From the cell containing the given text, extract its center point as (X, Y) coordinate. 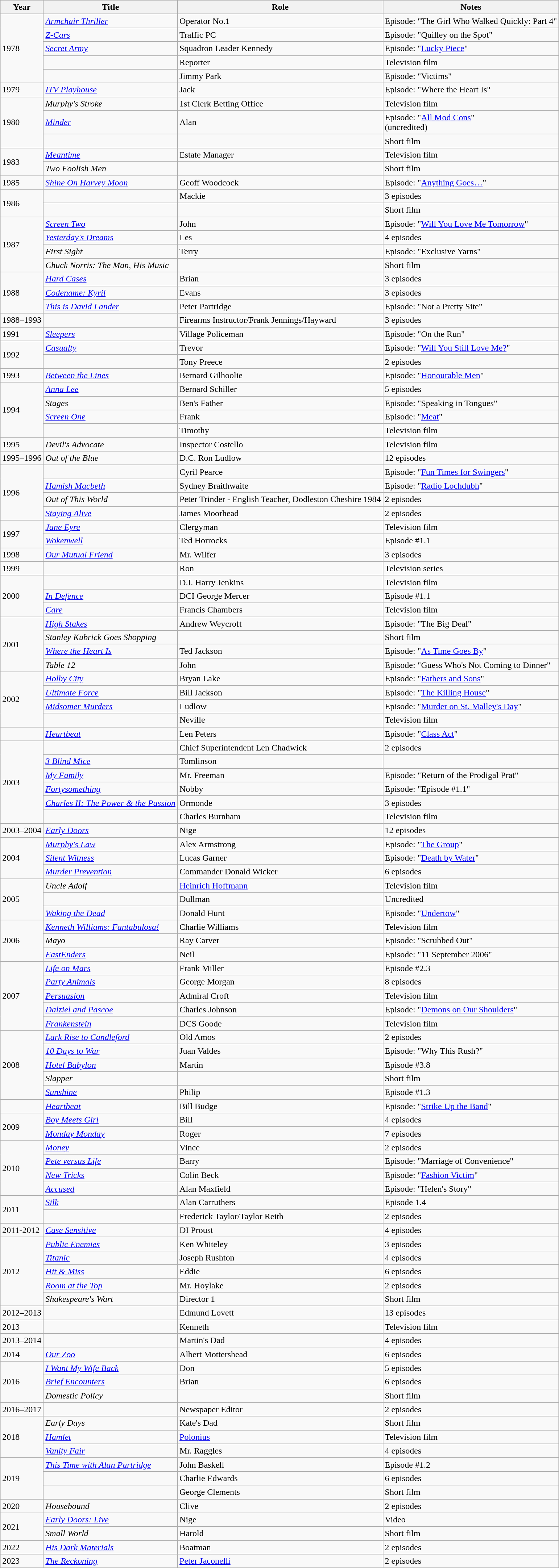
2009 (22, 1127)
D.I. Harry Jenkins (281, 582)
Lucas Garner (281, 858)
2000 (22, 596)
Z-Cars (111, 35)
Bill Budge (281, 1106)
2014 (22, 1354)
Geoff Woodcock (281, 182)
1998 (22, 555)
Kenneth (281, 1327)
Jane Eyre (111, 527)
Murphy's Law (111, 844)
Clergyman (281, 527)
Jack (281, 90)
Silk (111, 1203)
Commander Donald Wicker (281, 872)
Accused (111, 1189)
Slapper (111, 1079)
Episode: "The Big Deal" (471, 623)
2011-2012 (22, 1230)
Early Days (111, 1423)
Alan (281, 122)
Sleepers (111, 334)
Episode: "Anything Goes…" (471, 182)
2008 (22, 1065)
Cyril Pearce (281, 472)
This Time with Alan Partridge (111, 1464)
Don (281, 1368)
DCI George Mercer (281, 596)
Episode: "The Killing House" (471, 693)
Our Mutual Friend (111, 555)
Peter Partridge (281, 306)
1988–1993 (22, 320)
Episode 1.4 (471, 1203)
George Morgan (281, 982)
2003 (22, 782)
Ormonde (281, 803)
2012–2013 (22, 1313)
Alan Carruthers (281, 1203)
Episode: "11 September 2006" (471, 954)
Silent Witness (111, 858)
Joseph Rushton (281, 1258)
Stages (111, 403)
2013 (22, 1327)
Reporter (281, 62)
Peter Trinder - English Teacher, Dodleston Cheshire 1984 (281, 499)
Firearms Instructor/Frank Jennings/Hayward (281, 320)
Episode: "Scrubbed Out" (471, 941)
Role (281, 7)
2001 (22, 644)
1st Clerk Betting Office (281, 104)
Bryan Lake (281, 679)
Early Doors (111, 830)
Uncle Adolf (111, 886)
Episode #1.3 (471, 1092)
1987 (22, 244)
1996 (22, 493)
Episode: "Meat" (471, 417)
Harold (281, 1534)
Sydney Braithwaite (281, 486)
Early Doors: Live (111, 1520)
Squadron Leader Kennedy (281, 49)
Wokenwell (111, 541)
Our Zoo (111, 1354)
Episode: "Honourable Men" (471, 375)
Polonius (281, 1437)
3 Blind Mice (111, 761)
Kate's Dad (281, 1423)
Trevor (281, 348)
Minder (111, 122)
Episode: "Why This Rush?" (471, 1051)
Clive (281, 1506)
The Reckoning (111, 1561)
Episode: "Fashion Victim" (471, 1175)
Out of This World (111, 499)
This is David Lander (111, 306)
Mr. Raggles (281, 1451)
Andrew Weycroft (281, 623)
Public Enemies (111, 1244)
D.C. Ron Ludlow (281, 458)
Holby City (111, 679)
Old Amos (281, 1037)
Newspaper Editor (281, 1409)
Charles Burnham (281, 816)
2018 (22, 1437)
Neville (281, 720)
Episode #1.2 (471, 1464)
Timothy (281, 431)
Terry (281, 251)
Village Policeman (281, 334)
Peter Jaconelli (281, 1561)
Uncredited (471, 899)
8 episodes (471, 982)
Vanity Fair (111, 1451)
Murder Prevention (111, 872)
2006 (22, 941)
2013–2014 (22, 1341)
Out of the Blue (111, 458)
1986 (22, 203)
2003–2004 (22, 830)
2004 (22, 858)
Title (111, 7)
My Family (111, 775)
Life on Mars (111, 968)
Colin Beck (281, 1175)
Episode: "Victims" (471, 76)
Shine On Harvey Moon (111, 182)
Tony Preece (281, 361)
1995 (22, 444)
Casualty (111, 348)
Jimmy Park (281, 76)
10 Days to War (111, 1051)
Hamlet (111, 1437)
1992 (22, 355)
Neil (281, 954)
Bill Jackson (281, 693)
Video (471, 1520)
Les (281, 238)
Tomlinson (281, 761)
Small World (111, 1534)
DI Proust (281, 1230)
Episode: "Will You Still Love Me?" (471, 348)
Secret Army (111, 49)
Episode: "Lucky Piece" (471, 49)
Ray Carver (281, 941)
Chuck Norris: The Man, His Music (111, 265)
Roger (281, 1134)
Ultimate Force (111, 693)
Mr. Wilfer (281, 555)
Party Animals (111, 982)
2016 (22, 1382)
2019 (22, 1478)
Mr. Hoylake (281, 1285)
Estate Manager (281, 155)
2007 (22, 996)
Ron (281, 568)
Year (22, 7)
Charlie Williams (281, 927)
Episode: "The Group" (471, 844)
Boy Meets Girl (111, 1120)
Ted Jackson (281, 651)
Shakespeare's Wart (111, 1299)
Edmund Lovett (281, 1313)
Episode: "Not a Pretty Site" (471, 306)
John Baskell (281, 1464)
New Tricks (111, 1175)
2011 (22, 1209)
Barry (281, 1161)
ITV Playhouse (111, 90)
1997 (22, 534)
1991 (22, 334)
Titanic (111, 1258)
Table 12 (111, 665)
Stanley Kubrick Goes Shopping (111, 637)
Frank (281, 417)
7 episodes (471, 1134)
Between the Lines (111, 375)
Episode: "Exclusive Yarns" (471, 251)
Donald Hunt (281, 913)
Episode: "Helen's Story" (471, 1189)
Episode: "All Mod Cons"(uncredited) (471, 122)
Frank Miller (281, 968)
Screen One (111, 417)
Episode: "Episode #1.1" (471, 789)
I Want My Wife Back (111, 1368)
Hit & Miss (111, 1271)
Episode: "Death by Water" (471, 858)
1978 (22, 49)
Staying Alive (111, 513)
Armchair Thriller (111, 21)
Screen Two (111, 224)
Alex Armstrong (281, 844)
Operator No.1 (281, 21)
2021 (22, 1527)
Alan Maxfield (281, 1189)
Episode: "Demons on Our Shoulders" (471, 1009)
2016–2017 (22, 1409)
Fortysomething (111, 789)
Episode: "Strike Up the Band" (471, 1106)
First Sight (111, 251)
Episode: "Fathers and Sons" (471, 679)
1983 (22, 162)
Mackie (281, 196)
Ben's Father (281, 403)
13 episodes (471, 1313)
1999 (22, 568)
Episode: "Fun Times for Swingers" (471, 472)
Two Foolish Men (111, 168)
EastEnders (111, 954)
Episode: "Quilley on the Spot" (471, 35)
Inspector Costello (281, 444)
Hamish Macbeth (111, 486)
Traffic PC (281, 35)
Television series (471, 568)
Meantime (111, 155)
In Defence (111, 596)
2023 (22, 1561)
Frankenstein (111, 1023)
Ken Whiteley (281, 1244)
Waking the Dead (111, 913)
Episode: "On the Run" (471, 334)
Episode: "Will You Love Me Tomorrow" (471, 224)
Hard Cases (111, 279)
Dalziel and Pascoe (111, 1009)
Dullman (281, 899)
Episode: "Murder on St. Malley's Day" (471, 706)
Anna Lee (111, 389)
2012 (22, 1271)
Money (111, 1147)
Charlie Edwards (281, 1478)
Episode: "Undertow" (471, 913)
Mr. Freeman (281, 775)
Evans (281, 293)
Juan Valdes (281, 1051)
Kenneth Williams: Fantabulosa! (111, 927)
Ludlow (281, 706)
1985 (22, 182)
Philip (281, 1092)
Episode: "Guess Who's Not Coming to Dinner" (471, 665)
High Stakes (111, 623)
Domestic Policy (111, 1396)
1988 (22, 293)
Martin (281, 1065)
Episode: "Return of the Prodigal Prat" (471, 775)
Len Peters (281, 734)
Frederick Taylor/Taylor Reith (281, 1216)
George Clements (281, 1492)
1979 (22, 90)
2022 (22, 1547)
Persuasion (111, 996)
Ted Horrocks (281, 541)
Murphy's Stroke (111, 104)
Episode #2.3 (471, 968)
Eddie (281, 1271)
Devil's Advocate (111, 444)
Chief Superintendent Len Chadwick (281, 748)
Director 1 (281, 1299)
Mayo (111, 941)
Episode: "Speaking in Tongues" (471, 403)
Hotel Babylon (111, 1065)
Martin's Dad (281, 1341)
1994 (22, 410)
Sunshine (111, 1092)
Bernard Schiller (281, 389)
Yesterday's Dreams (111, 238)
Episode: "Radio Lochdubh" (471, 486)
Care (111, 610)
Lark Rise to Candleford (111, 1037)
Charles II: The Power & the Passion (111, 803)
Heinrich Hoffmann (281, 886)
Codename: Kyril (111, 293)
2002 (22, 699)
Brief Encounters (111, 1382)
Room at the Top (111, 1285)
Episode: "The Girl Who Walked Quickly: Part 4" (471, 21)
Where the Heart Is (111, 651)
Episode: "As Time Goes By" (471, 651)
Episode: "Marriage of Convenience" (471, 1161)
1995–1996 (22, 458)
Vince (281, 1147)
2010 (22, 1168)
Bernard Gilhoolie (281, 375)
Notes (471, 7)
DCS Goode (281, 1023)
Nobby (281, 789)
Boatman (281, 1547)
James Moorhead (281, 513)
Episode: "Class Act" (471, 734)
2020 (22, 1506)
Admiral Croft (281, 996)
1993 (22, 375)
Episode #3.8 (471, 1065)
2005 (22, 899)
Episode: "Where the Heart Is" (471, 90)
Monday Monday (111, 1134)
Francis Chambers (281, 610)
Midsomer Murders (111, 706)
1980 (22, 122)
His Dark Materials (111, 1547)
Case Sensitive (111, 1230)
Albert Mottershead (281, 1354)
Pete versus Life (111, 1161)
Housebound (111, 1506)
Bill (281, 1120)
Charles Johnson (281, 1009)
